Capture the cell that displays the provided text and extract its (X, Y) central coordinate. 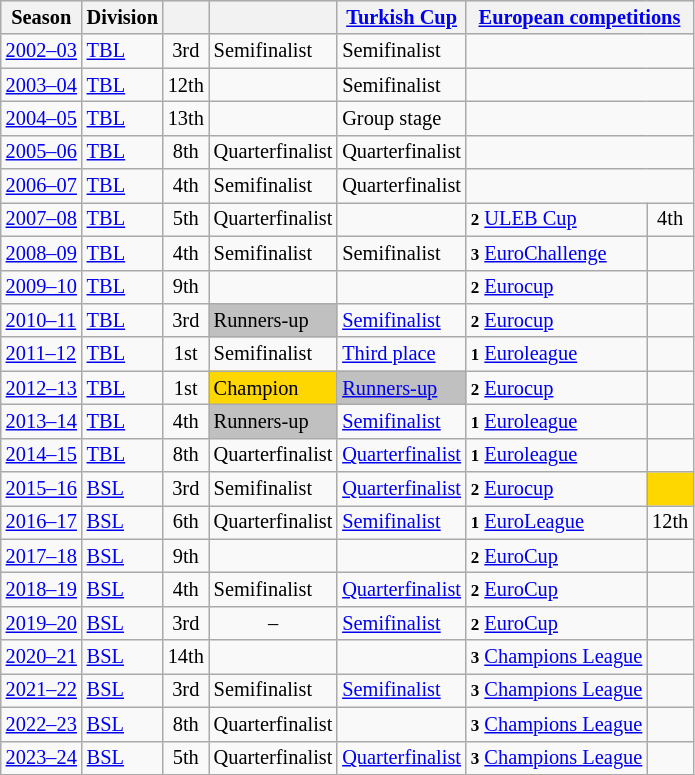
3 EuroChallenge (556, 253)
– (274, 623)
2 ULEB Cup (556, 219)
13th (186, 118)
2009–10 (42, 287)
Division (122, 17)
1 EuroLeague (556, 522)
2007–08 (42, 219)
2013–14 (42, 421)
2005–06 (42, 152)
European competitions (580, 17)
2023–24 (42, 758)
2017–18 (42, 556)
Group stage (402, 118)
2003–04 (42, 85)
2021–22 (42, 690)
2016–17 (42, 522)
2006–07 (42, 186)
14th (186, 657)
Third place (402, 354)
6th (186, 522)
Season (42, 17)
2008–09 (42, 253)
2012–13 (42, 388)
Turkish Cup (402, 17)
2010–11 (42, 320)
2002–03 (42, 51)
2020–21 (42, 657)
2022–23 (42, 724)
Champion (274, 388)
2019–20 (42, 623)
2018–19 (42, 589)
2015–16 (42, 489)
2014–15 (42, 455)
2011–12 (42, 354)
2004–05 (42, 118)
